Provide the [x, y] coordinate of the cell's center where the given text is located.  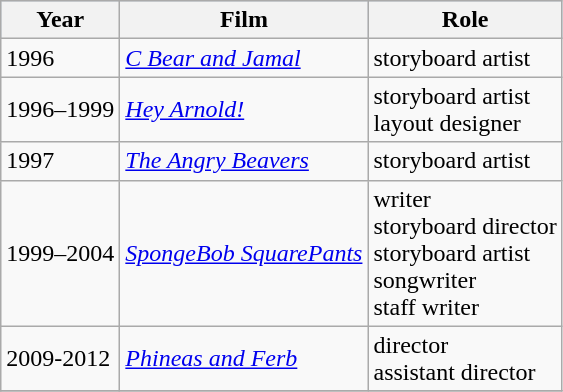
Film [244, 20]
C Bear and Jamal [244, 58]
Role [465, 20]
writerstoryboard directorstoryboard artistsongwriterstaff writer [465, 253]
1997 [60, 161]
1996–1999 [60, 110]
1999–2004 [60, 253]
The Angry Beavers [244, 161]
2009-2012 [60, 358]
SpongeBob SquarePants [244, 253]
1996 [60, 58]
Phineas and Ferb [244, 358]
Hey Arnold! [244, 110]
Year [60, 20]
storyboard artistlayout designer [465, 110]
directorassistant director [465, 358]
